Capture the cell that displays the provided text and extract its [X, Y] central coordinate. 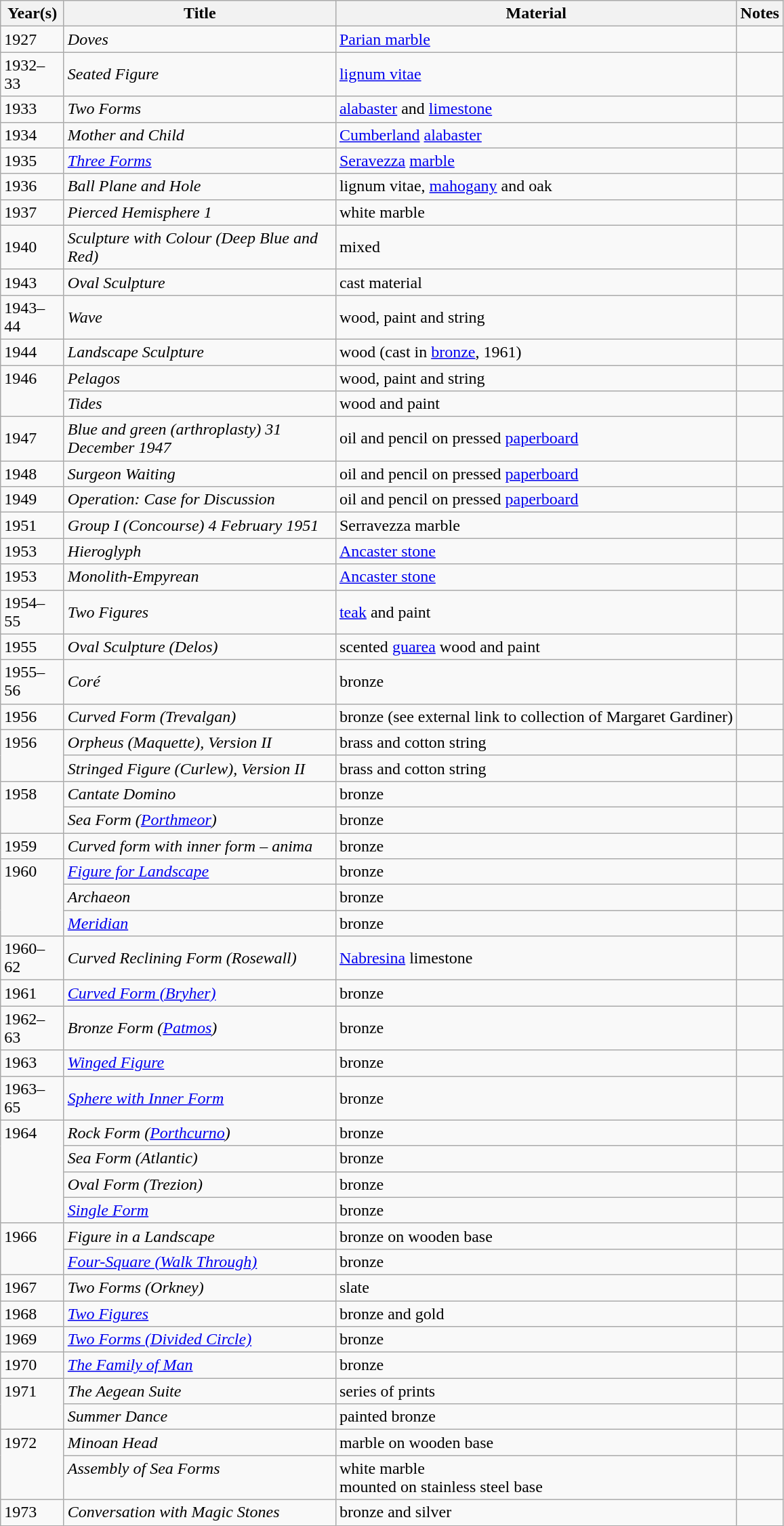
Pelagos [199, 378]
Doves [199, 39]
Minoan Head [199, 1443]
1967 [33, 1287]
1949 [33, 500]
Wave [199, 317]
Two Forms (Orkney) [199, 1287]
alabaster and limestone [536, 109]
Seravezza marble [536, 161]
Curved Form (Bryher) [199, 993]
1933 [33, 109]
Four-Square (Walk Through) [199, 1262]
1961 [33, 993]
Sphere with Inner Form [199, 1098]
Mother and Child [199, 135]
Winged Figure [199, 1063]
bronze and silver [536, 1512]
The Aegean Suite [199, 1391]
white marble [536, 212]
Rock Form (Porthcurno) [199, 1133]
Sculpture with Colour (Deep Blue and Red) [199, 247]
1968 [33, 1313]
wood and paint [536, 404]
1954–55 [33, 611]
lignum vitae [536, 75]
Three Forms [199, 161]
1937 [33, 212]
Parian marble [536, 39]
1936 [33, 186]
Summer Dance [199, 1417]
mixed [536, 247]
1946 [33, 390]
1962–63 [33, 1028]
1947 [33, 439]
1943–44 [33, 317]
cast material [536, 282]
1964 [33, 1171]
Blue and green (arthroplasty) 31 December 1947 [199, 439]
Hieroglyph [199, 551]
1973 [33, 1512]
Sea Form (Atlantic) [199, 1159]
1963–65 [33, 1098]
Stringed Figure (Curlew), Version II [199, 768]
Sea Form (Porthmeor) [199, 820]
Oval Sculpture [199, 282]
Conversation with Magic Stones [199, 1512]
1971 [33, 1404]
Operation: Case for Discussion [199, 500]
1932–33 [33, 75]
marble on wooden base [536, 1443]
Monolith-Empyrean [199, 577]
Notes [760, 14]
Nabresina limestone [536, 959]
Curved Form (Trevalgan) [199, 717]
wood (cast in bronze, 1961) [536, 352]
Cantate Domino [199, 794]
1927 [33, 39]
1966 [33, 1249]
1955–56 [33, 682]
Assembly of Sea Forms [199, 1478]
1960–62 [33, 959]
Two Forms [199, 109]
Figure in a Landscape [199, 1236]
Coré [199, 682]
series of prints [536, 1391]
Landscape Sculpture [199, 352]
Oval Form (Trezion) [199, 1184]
Ball Plane and Hole [199, 186]
teak and paint [536, 611]
Orpheus (Maquette), Version II [199, 742]
Two Forms (Divided Circle) [199, 1340]
bronze on wooden base [536, 1236]
1944 [33, 352]
Meridian [199, 923]
1963 [33, 1063]
Year(s) [33, 14]
slate [536, 1287]
Archaeon [199, 898]
Surgeon Waiting [199, 474]
1960 [33, 898]
Group I (Concourse) 4 February 1951 [199, 525]
bronze (see external link to collection of Margaret Gardiner) [536, 717]
Curved Reclining Form (Rosewall) [199, 959]
1970 [33, 1365]
bronze and gold [536, 1313]
1934 [33, 135]
1943 [33, 282]
1940 [33, 247]
1935 [33, 161]
painted bronze [536, 1417]
1972 [33, 1464]
Cumberland alabaster [536, 135]
1955 [33, 647]
Oval Sculpture (Delos) [199, 647]
white marblemounted on stainless steel base [536, 1478]
Bronze Form (Patmos) [199, 1028]
Curved form with inner form – anima [199, 845]
Single Form [199, 1210]
scented guarea wood and paint [536, 647]
1969 [33, 1340]
The Family of Man [199, 1365]
1951 [33, 525]
Title [199, 14]
Figure for Landscape [199, 872]
Pierced Hemisphere 1 [199, 212]
1948 [33, 474]
lignum vitae, mahogany and oak [536, 186]
1959 [33, 845]
Serravezza marble [536, 525]
Tides [199, 404]
Material [536, 14]
Seated Figure [199, 75]
1958 [33, 807]
